Find where the given text appears and provide that cell's center as (x, y) coordinate. 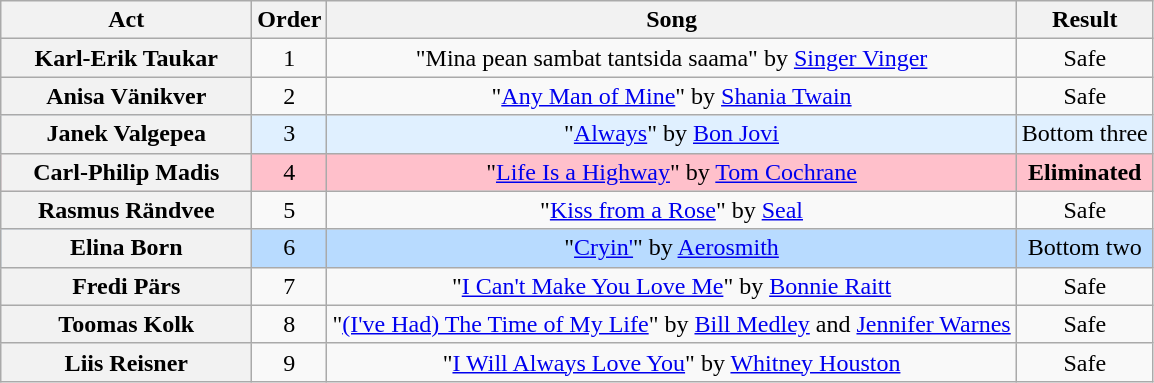
"Cryin'" by Aerosmith (672, 248)
"Any Man of Mine" by Shania Twain (672, 96)
"I Will Always Love You" by Whitney Houston (672, 362)
8 (290, 324)
7 (290, 286)
9 (290, 362)
1 (290, 58)
"Always" by Bon Jovi (672, 134)
"Life Is a Highway" by Tom Cochrane (672, 172)
Carl-Philip Madis (126, 172)
Bottom two (1084, 248)
Janek Valgepea (126, 134)
3 (290, 134)
4 (290, 172)
Elina Born (126, 248)
"Kiss from a Rose" by Seal (672, 210)
Bottom three (1084, 134)
Anisa Vänikver (126, 96)
"(I've Had) The Time of My Life" by Bill Medley and Jennifer Warnes (672, 324)
Act (126, 20)
Liis Reisner (126, 362)
Karl-Erik Taukar (126, 58)
Eliminated (1084, 172)
Song (672, 20)
6 (290, 248)
"Mina pean sambat tantsida saama" by Singer Vinger (672, 58)
Result (1084, 20)
Fredi Pärs (126, 286)
"I Can't Make You Love Me" by Bonnie Raitt (672, 286)
Toomas Kolk (126, 324)
2 (290, 96)
Order (290, 20)
Rasmus Rändvee (126, 210)
5 (290, 210)
